Search for the cell housing the specified text and yield its (x, y) center coordinate. 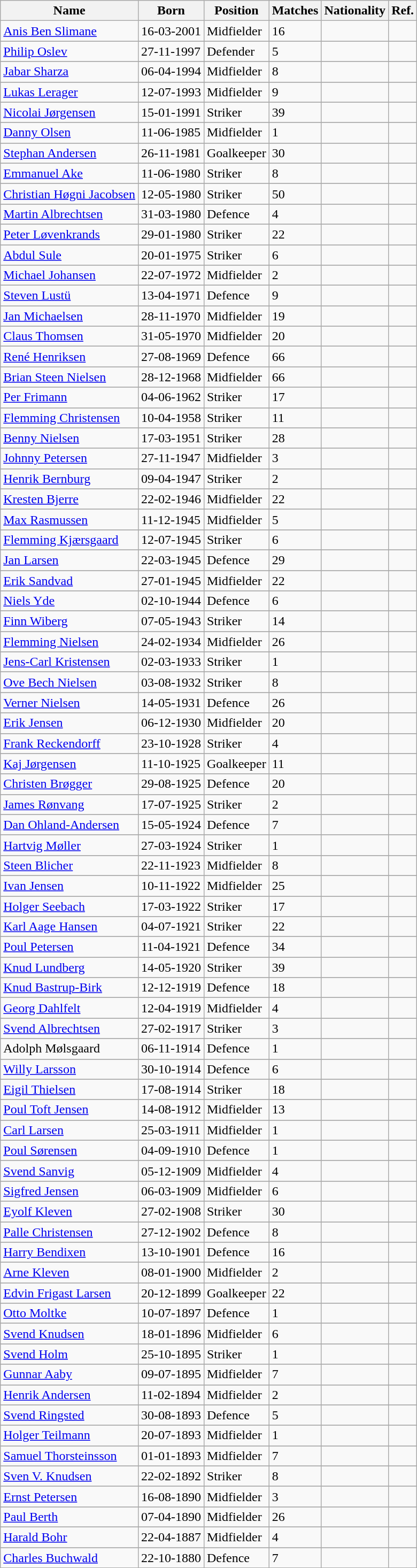
Emmanuel Ake (69, 173)
31-05-1970 (171, 336)
Edvin Frigast Larsen (69, 1293)
26-11-1981 (171, 153)
Erik Jensen (69, 723)
Verner Nielsen (69, 703)
28-12-1968 (171, 377)
Poul Toft Jensen (69, 1110)
Peter Løvenkrands (69, 234)
Paul Berth (69, 1517)
James Rønvang (69, 804)
06-11-1914 (171, 1049)
Arne Kleven (69, 1273)
Christen Brøgger (69, 784)
07-05-1943 (171, 621)
12-12-1919 (171, 988)
Poul Sørensen (69, 1150)
29-08-1925 (171, 784)
27-03-1924 (171, 845)
Eyolf Kleven (69, 1211)
Dan Ohland-Andersen (69, 825)
06-12-1930 (171, 723)
30-08-1893 (171, 1415)
Svend Holm (69, 1354)
11-06-1985 (171, 133)
14 (295, 621)
27-01-1945 (171, 580)
Erik Sandvad (69, 580)
17-03-1922 (171, 906)
25 (295, 886)
02-03-1933 (171, 662)
Per Frimann (69, 397)
29 (295, 560)
22-03-1945 (171, 560)
Lukas Lerager (69, 92)
30-10-1914 (171, 1069)
27-02-1908 (171, 1211)
27-11-1997 (171, 51)
Hartvig Møller (69, 845)
Jan Larsen (69, 560)
Svend Albrechtsen (69, 1028)
Abdul Sule (69, 255)
22-11-1923 (171, 865)
Palle Christensen (69, 1232)
20-07-1893 (171, 1435)
25-10-1895 (171, 1354)
Sven V. Knudsen (69, 1476)
22-02-1892 (171, 1476)
Anis Ben Slimane (69, 31)
11-12-1945 (171, 519)
Sigfred Jensen (69, 1191)
Ove Bech Nielsen (69, 682)
19 (295, 316)
50 (295, 194)
09-07-1895 (171, 1374)
Willy Larsson (69, 1069)
27-08-1969 (171, 357)
Charles Buchwald (69, 1558)
03-08-1932 (171, 682)
22-07-1972 (171, 275)
Carl Larsen (69, 1130)
06-04-1994 (171, 72)
12-07-1993 (171, 92)
12-07-1945 (171, 540)
22-10-1880 (171, 1558)
Jens-Carl Kristensen (69, 662)
Samuel Thorsteinsson (69, 1456)
Flemming Nielsen (69, 642)
14-05-1931 (171, 703)
06-03-1909 (171, 1191)
Flemming Kjærsgaard (69, 540)
Harry Bendixen (69, 1252)
34 (295, 947)
04-06-1962 (171, 397)
24-02-1934 (171, 642)
Brian Steen Nielsen (69, 377)
16-03-2001 (171, 31)
Svend Sanvig (69, 1171)
Otto Moltke (69, 1313)
Danny Olsen (69, 133)
10-07-1897 (171, 1313)
Flemming Christensen (69, 418)
Harald Bohr (69, 1537)
Christian Høgni Jacobsen (69, 194)
04-07-1921 (171, 927)
Johnny Petersen (69, 458)
Ref. (403, 11)
Defender (236, 51)
Henrik Andersen (69, 1395)
Max Rasmussen (69, 519)
Svend Ringsted (69, 1415)
Philip Oslev (69, 51)
27-12-1902 (171, 1232)
Finn Wiberg (69, 621)
Nicolai Jørgensen (69, 112)
Jabar Sharza (69, 72)
13-04-1971 (171, 296)
17-08-1914 (171, 1089)
14-05-1920 (171, 967)
20-12-1899 (171, 1293)
Svend Knudsen (69, 1334)
16-08-1890 (171, 1496)
29-01-1980 (171, 234)
09-04-1947 (171, 479)
15-05-1924 (171, 825)
15-01-1991 (171, 112)
Henrik Bernburg (69, 479)
10-04-1958 (171, 418)
12-04-1919 (171, 1008)
Kaj Jørgensen (69, 764)
Michael Johansen (69, 275)
Jan Michaelsen (69, 316)
11-04-1921 (171, 947)
05-12-1909 (171, 1171)
27-02-1917 (171, 1028)
11-02-1894 (171, 1395)
17-03-1951 (171, 438)
13-10-1901 (171, 1252)
Knud Lundberg (69, 967)
04-09-1910 (171, 1150)
Steen Blicher (69, 865)
28-11-1970 (171, 316)
Position (236, 11)
08-01-1900 (171, 1273)
Gunnar Aaby (69, 1374)
10-11-1922 (171, 886)
Ivan Jensen (69, 886)
07-04-1890 (171, 1517)
12-05-1980 (171, 194)
Holger Seebach (69, 906)
Adolph Mølsgaard (69, 1049)
Georg Dahlfelt (69, 1008)
Kresten Bjerre (69, 499)
23-10-1928 (171, 743)
27-11-1947 (171, 458)
31-03-1980 (171, 214)
Born (171, 11)
Niels Yde (69, 601)
Knud Bastrup-Birk (69, 988)
Claus Thomsen (69, 336)
Poul Petersen (69, 947)
20-01-1975 (171, 255)
22-04-1887 (171, 1537)
14-08-1912 (171, 1110)
Benny Nielsen (69, 438)
01-01-1893 (171, 1456)
11-06-1980 (171, 173)
Karl Aage Hansen (69, 927)
22-02-1946 (171, 499)
13 (295, 1110)
28 (295, 438)
02-10-1944 (171, 601)
Ernst Petersen (69, 1496)
Martin Albrechtsen (69, 214)
18-01-1896 (171, 1334)
Name (69, 11)
Steven Lustü (69, 296)
17-07-1925 (171, 804)
Nationality (355, 11)
Frank Reckendorff (69, 743)
René Henriksen (69, 357)
Matches (295, 11)
Eigil Thielsen (69, 1089)
Holger Teilmann (69, 1435)
25-03-1911 (171, 1130)
11-10-1925 (171, 764)
Stephan Andersen (69, 153)
